Determine the (X, Y) coordinate at the center of the cell enclosing the given text.  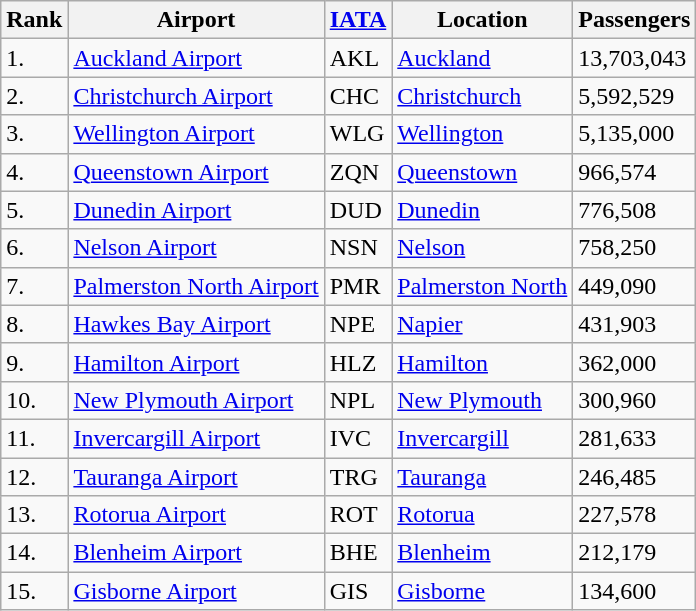
Hamilton Airport (196, 362)
New Plymouth Airport (196, 400)
Gisborne (482, 591)
9. (34, 362)
Napier (482, 324)
NSN (358, 248)
431,903 (634, 324)
12. (34, 477)
Gisborne Airport (196, 591)
281,633 (634, 438)
NPE (358, 324)
Hamilton (482, 362)
Queenstown Airport (196, 172)
BHE (358, 553)
5,592,529 (634, 96)
246,485 (634, 477)
Nelson Airport (196, 248)
227,578 (634, 515)
15. (34, 591)
Palmerston North Airport (196, 286)
TRG (358, 477)
New Plymouth (482, 400)
Tauranga Airport (196, 477)
Queenstown (482, 172)
14. (34, 553)
6. (34, 248)
11. (34, 438)
PMR (358, 286)
Invercargill Airport (196, 438)
AKL (358, 58)
Auckland (482, 58)
776,508 (634, 210)
Blenheim (482, 553)
Location (482, 20)
CHC (358, 96)
13,703,043 (634, 58)
10. (34, 400)
212,179 (634, 553)
ROT (358, 515)
Christchurch (482, 96)
ZQN (358, 172)
5,135,000 (634, 134)
Invercargill (482, 438)
Rotorua Airport (196, 515)
WLG (358, 134)
8. (34, 324)
Passengers (634, 20)
Rank (34, 20)
IVC (358, 438)
362,000 (634, 362)
3. (34, 134)
Airport (196, 20)
Palmerston North (482, 286)
758,250 (634, 248)
449,090 (634, 286)
GIS (358, 591)
Dunedin Airport (196, 210)
Rotorua (482, 515)
NPL (358, 400)
5. (34, 210)
Hawkes Bay Airport (196, 324)
Dunedin (482, 210)
13. (34, 515)
7. (34, 286)
134,600 (634, 591)
IATA (358, 20)
Christchurch Airport (196, 96)
1. (34, 58)
Blenheim Airport (196, 553)
Nelson (482, 248)
DUD (358, 210)
Tauranga (482, 477)
2. (34, 96)
HLZ (358, 362)
Wellington (482, 134)
300,960 (634, 400)
Auckland Airport (196, 58)
Wellington Airport (196, 134)
966,574 (634, 172)
4. (34, 172)
